Identify which cell holds the provided text, then report its [x, y] central coordinate. 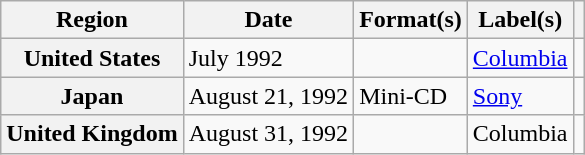
Japan [92, 96]
August 21, 1992 [268, 96]
United States [92, 58]
July 1992 [268, 58]
Region [92, 20]
Date [268, 20]
August 31, 1992 [268, 134]
Sony [520, 96]
Format(s) [411, 20]
Label(s) [520, 20]
Mini-CD [411, 96]
United Kingdom [92, 134]
